Pinpoint the cell where the given text exists, returning its (x, y) midpoint coordinate. 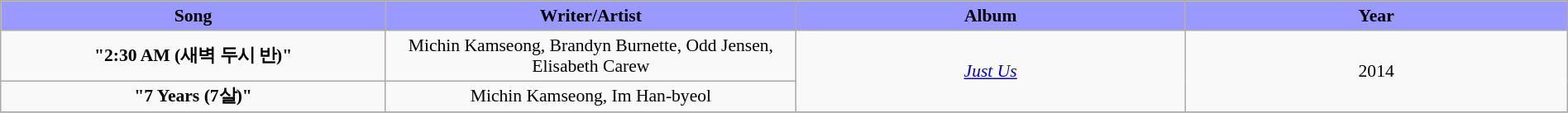
Michin Kamseong, Im Han-byeol (590, 97)
Just Us (991, 71)
"7 Years (7살)" (194, 97)
Year (1376, 16)
Song (194, 16)
"2:30 AM (새벽 두시 반)" (194, 54)
2014 (1376, 71)
Michin Kamseong, Brandyn Burnette, Odd Jensen, Elisabeth Carew (590, 54)
Album (991, 16)
Writer/Artist (590, 16)
